Return the (X, Y) coordinate for the center point of the cell that contains the specified text.  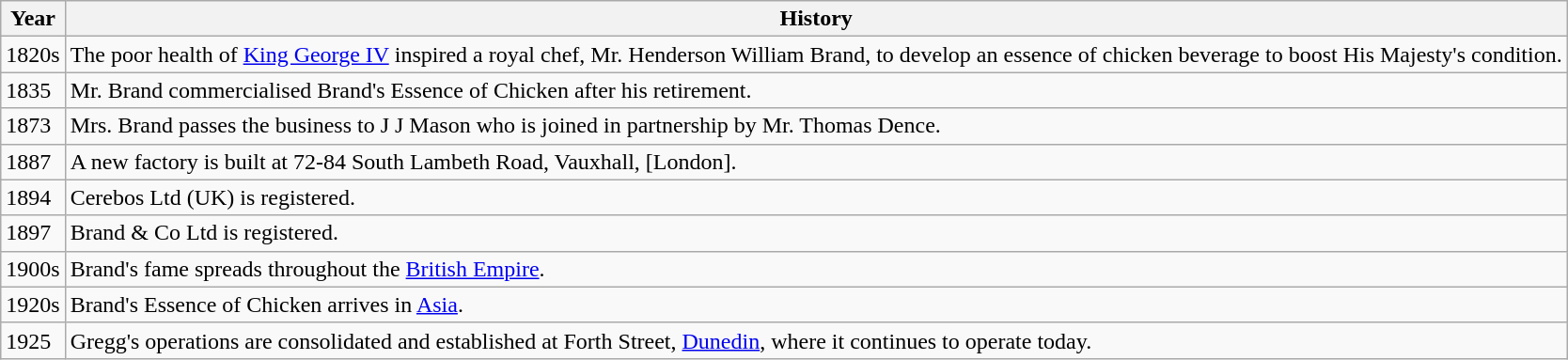
1897 (33, 233)
A new factory is built at 72-84 South Lambeth Road, Vauxhall, [London]. (816, 162)
Year (33, 19)
1887 (33, 162)
Brand's fame spreads throughout the British Empire. (816, 269)
Mrs. Brand passes the business to J J Mason who is joined in partnership by Mr. Thomas Dence. (816, 126)
Cerebos Ltd (UK) is registered. (816, 197)
1925 (33, 340)
1820s (33, 55)
Gregg's operations are consolidated and established at Forth Street, Dunedin, where it continues to operate today. (816, 340)
Mr. Brand commercialised Brand's Essence of Chicken after his retirement. (816, 90)
1900s (33, 269)
Brand's Essence of Chicken arrives in Asia. (816, 305)
Brand & Co Ltd is registered. (816, 233)
1894 (33, 197)
1920s (33, 305)
1835 (33, 90)
History (816, 19)
1873 (33, 126)
